Return the [X, Y] coordinate for the center point of the cell that contains the specified text.  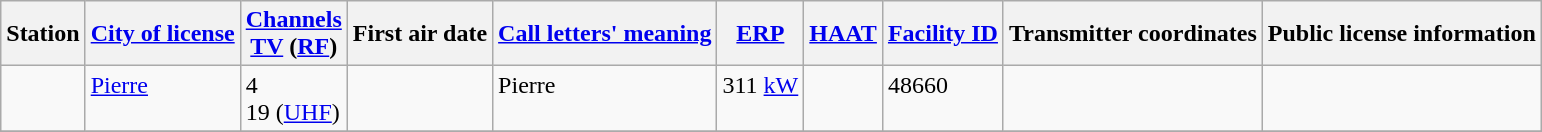
ERP [760, 34]
City of license [162, 34]
Facility ID [942, 34]
First air date [420, 34]
ChannelsTV (RF) [294, 34]
HAAT [844, 34]
Public license information [1402, 34]
Call letters' meaning [605, 34]
311 kW [760, 98]
Station [43, 34]
Transmitter coordinates [1132, 34]
48660 [942, 98]
419 (UHF) [294, 98]
